Scan for the cell matching the given text and deliver its (x, y) coordinate at center. 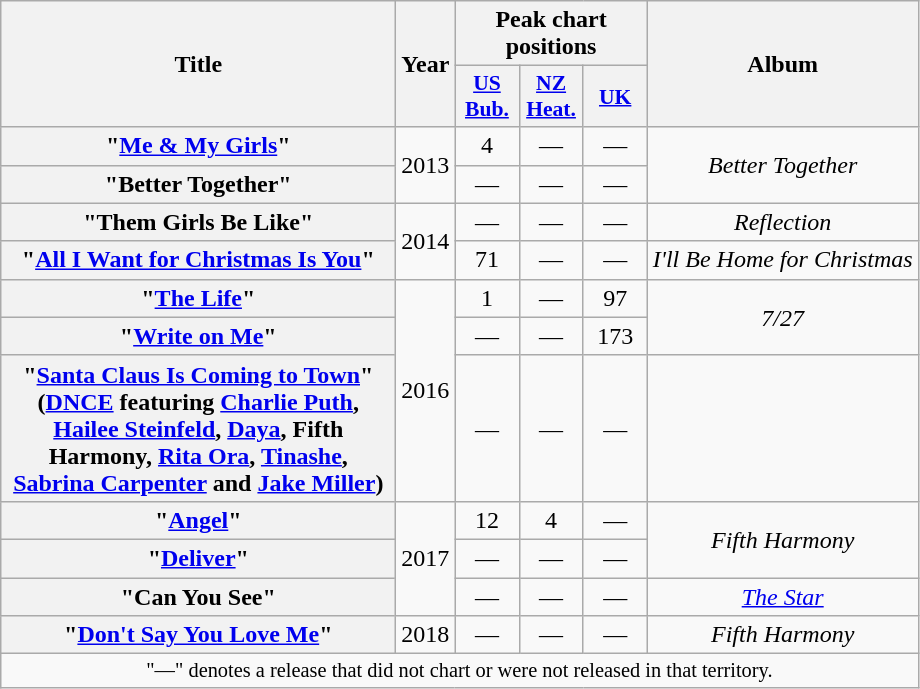
Title (198, 64)
"Them Girls Be Like" (198, 222)
"Can You See" (198, 597)
I'll Be Home for Christmas (782, 260)
"—" denotes a release that did not chart or were not released in that territory. (460, 671)
USBub. (487, 96)
2013 (426, 165)
173 (615, 336)
Album (782, 64)
2017 (426, 558)
"Me & My Girls" (198, 146)
NZHeat. (551, 96)
Year (426, 64)
71 (487, 260)
"Angel" (198, 520)
2016 (426, 390)
Peak chart positions (551, 34)
2014 (426, 241)
"The Life" (198, 298)
"All I Want for Christmas Is You" (198, 260)
UK (615, 96)
"Don't Say You Love Me" (198, 635)
Reflection (782, 222)
"Deliver" (198, 558)
7/27 (782, 317)
1 (487, 298)
2018 (426, 635)
97 (615, 298)
Better Together (782, 165)
"Write on Me" (198, 336)
The Star (782, 597)
"Better Together" (198, 184)
12 (487, 520)
